Identify which cell holds the provided text, then report its [x, y] central coordinate. 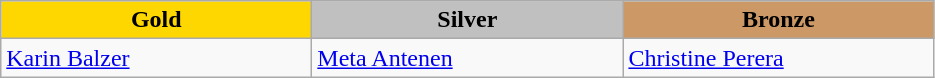
Christine Perera [778, 58]
Karin Balzer [156, 58]
Meta Antenen [468, 58]
Silver [468, 20]
Gold [156, 20]
Bronze [778, 20]
